For the text-containing cell, return its midpoint in [x, y] coordinate format. 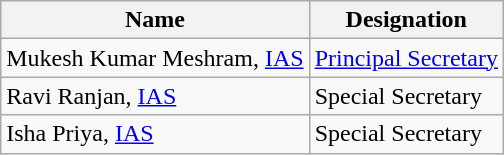
Designation [406, 20]
Principal Secretary [406, 58]
Mukesh Kumar Meshram, IAS [155, 58]
Isha Priya, IAS [155, 134]
Name [155, 20]
Ravi Ranjan, IAS [155, 96]
